Determine the [X, Y] coordinate at the center of the cell enclosing the given text.  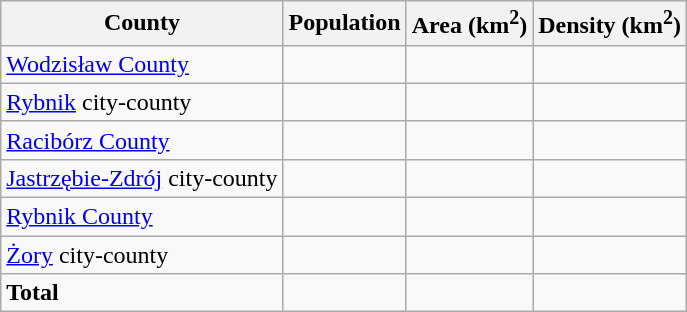
Rybnik city-county [142, 102]
County [142, 24]
Total [142, 293]
Jastrzębie-Zdrój city-county [142, 178]
Area (km2) [470, 24]
Rybnik County [142, 217]
Żory city-county [142, 255]
Population [344, 24]
Racibórz County [142, 140]
Density (km2) [610, 24]
Wodzisław County [142, 64]
